For the text-containing cell, return its midpoint in (X, Y) coordinate format. 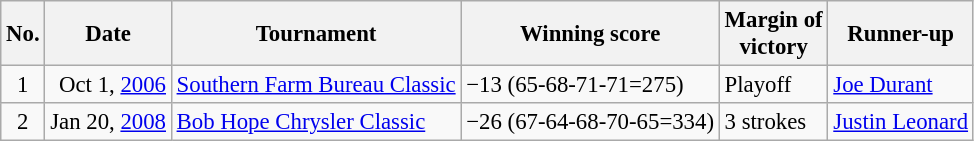
Jan 20, 2008 (108, 122)
Oct 1, 2006 (108, 85)
Runner-up (900, 34)
Winning score (590, 34)
Bob Hope Chrysler Classic (316, 122)
Date (108, 34)
−13 (65-68-71-71=275) (590, 85)
Playoff (774, 85)
3 strokes (774, 122)
Justin Leonard (900, 122)
Margin ofvictory (774, 34)
Southern Farm Bureau Classic (316, 85)
Tournament (316, 34)
1 (23, 85)
Joe Durant (900, 85)
No. (23, 34)
2 (23, 122)
−26 (67-64-68-70-65=334) (590, 122)
